Extract the (x, y) coordinate from the center of the cell holding the provided text.  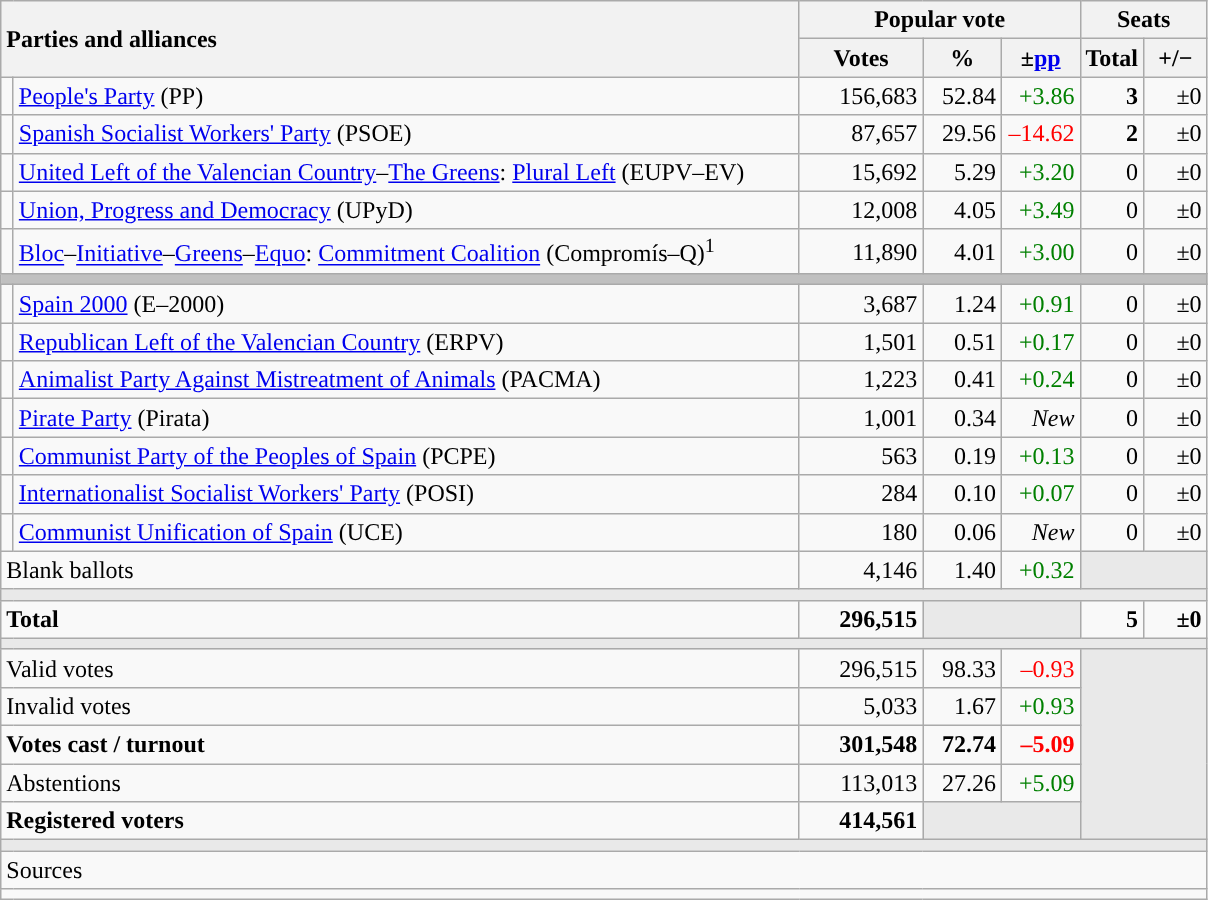
Registered voters (400, 821)
+0.32 (1040, 570)
+0.24 (1040, 380)
+0.93 (1040, 706)
180 (861, 532)
2 (1112, 134)
0.10 (962, 494)
Communist Party of the Peoples of Spain (PCPE) (406, 456)
1,501 (861, 342)
113,013 (861, 783)
+/− (1176, 58)
Votes cast / turnout (400, 745)
414,561 (861, 821)
301,548 (861, 745)
Republican Left of the Valencian Country (ERPV) (406, 342)
4,146 (861, 570)
1,001 (861, 418)
Seats (1144, 20)
% (962, 58)
+0.91 (1040, 304)
Blank ballots (400, 570)
156,683 (861, 96)
87,657 (861, 134)
Abstentions (400, 783)
Spain 2000 (E–2000) (406, 304)
Union, Progress and Democracy (UPyD) (406, 210)
Pirate Party (Pirata) (406, 418)
1.24 (962, 304)
12,008 (861, 210)
+3.49 (1040, 210)
29.56 (962, 134)
1.40 (962, 570)
+0.17 (1040, 342)
+3.00 (1040, 252)
3,687 (861, 304)
3 (1112, 96)
Bloc–Initiative–Greens–Equo: Commitment Coalition (Compromís–Q)1 (406, 252)
1.67 (962, 706)
–14.62 (1040, 134)
52.84 (962, 96)
+3.20 (1040, 172)
Communist Unification of Spain (UCE) (406, 532)
+0.13 (1040, 456)
11,890 (861, 252)
–0.93 (1040, 668)
284 (861, 494)
Sources (604, 870)
98.33 (962, 668)
0.51 (962, 342)
4.01 (962, 252)
±pp (1040, 58)
People's Party (PP) (406, 96)
5.29 (962, 172)
4.05 (962, 210)
–5.09 (1040, 745)
72.74 (962, 745)
563 (861, 456)
+5.09 (1040, 783)
5 (1112, 619)
+0.07 (1040, 494)
0.06 (962, 532)
Popular vote (940, 20)
0.19 (962, 456)
Invalid votes (400, 706)
0.34 (962, 418)
Internationalist Socialist Workers' Party (POSI) (406, 494)
Votes (861, 58)
Spanish Socialist Workers' Party (PSOE) (406, 134)
+3.86 (1040, 96)
15,692 (861, 172)
1,223 (861, 380)
United Left of the Valencian Country–The Greens: Plural Left (EUPV–EV) (406, 172)
5,033 (861, 706)
0.41 (962, 380)
27.26 (962, 783)
Parties and alliances (400, 39)
Animalist Party Against Mistreatment of Animals (PACMA) (406, 380)
Valid votes (400, 668)
